Identify which cell holds the provided text, then report its (X, Y) central coordinate. 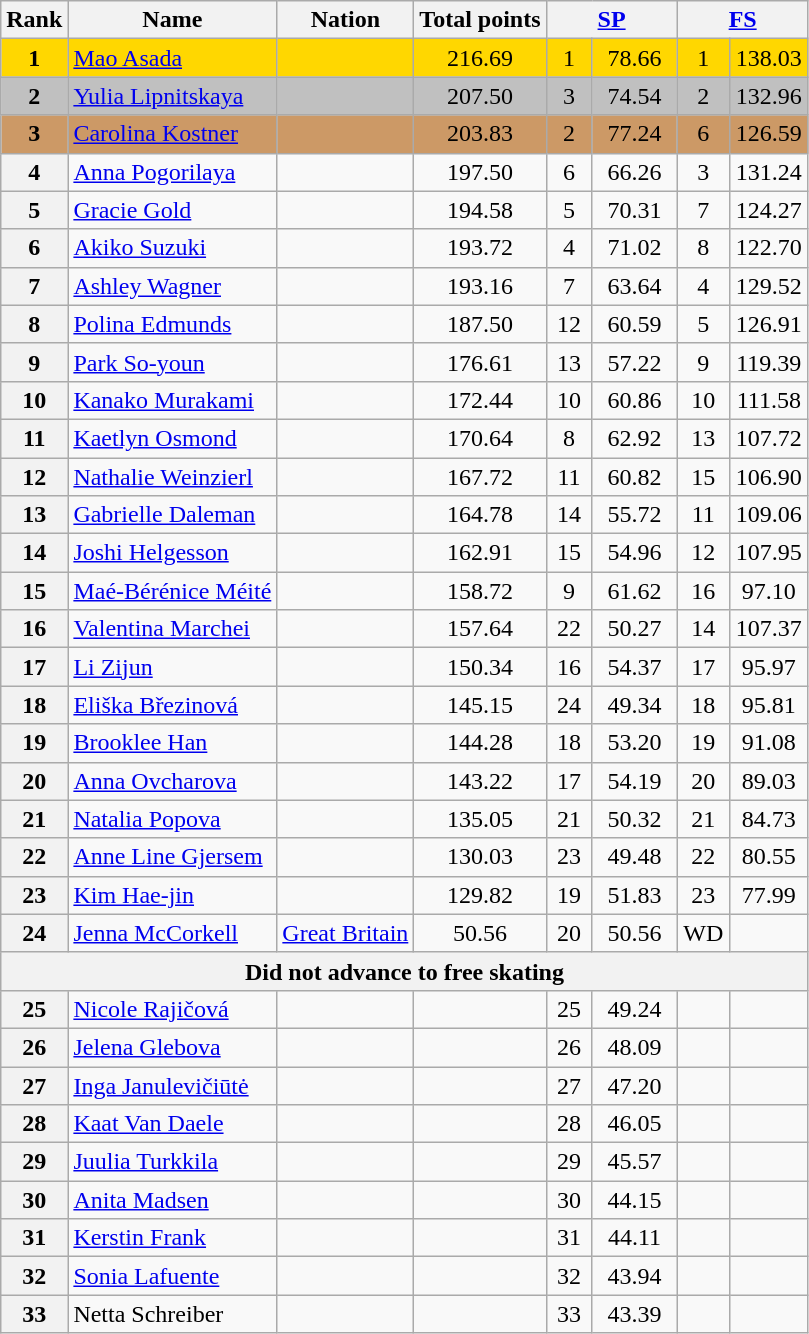
43.94 (634, 1276)
60.59 (634, 324)
57.22 (634, 362)
Jenna McCorkell (172, 933)
54.37 (634, 667)
63.64 (634, 286)
193.72 (480, 248)
107.95 (768, 553)
107.72 (768, 438)
55.72 (634, 515)
197.50 (480, 172)
91.08 (768, 743)
Name (172, 20)
124.27 (768, 210)
60.82 (634, 477)
95.97 (768, 667)
74.54 (634, 96)
144.28 (480, 743)
126.91 (768, 324)
51.83 (634, 895)
187.50 (480, 324)
Gabrielle Daleman (172, 515)
157.64 (480, 629)
49.48 (634, 857)
Carolina Kostner (172, 134)
54.19 (634, 781)
129.52 (768, 286)
89.03 (768, 781)
119.39 (768, 362)
WD (703, 933)
46.05 (634, 1124)
145.15 (480, 705)
Joshi Helgesson (172, 553)
107.37 (768, 629)
Kim Hae-jin (172, 895)
45.57 (634, 1162)
77.99 (768, 895)
172.44 (480, 400)
Juulia Turkkila (172, 1162)
207.50 (480, 96)
176.61 (480, 362)
143.22 (480, 781)
Did not advance to free skating (404, 971)
71.02 (634, 248)
Anita Madsen (172, 1200)
62.92 (634, 438)
111.58 (768, 400)
61.62 (634, 591)
Nicole Rajičová (172, 1009)
150.34 (480, 667)
Sonia Lafuente (172, 1276)
Anna Pogorilaya (172, 172)
47.20 (634, 1085)
132.96 (768, 96)
Gracie Gold (172, 210)
Yulia Lipnitskaya (172, 96)
106.90 (768, 477)
130.03 (480, 857)
Rank (34, 20)
50.32 (634, 819)
50.27 (634, 629)
Polina Edmunds (172, 324)
193.16 (480, 286)
135.05 (480, 819)
49.24 (634, 1009)
Kaat Van Daele (172, 1124)
43.39 (634, 1314)
Kerstin Frank (172, 1238)
126.59 (768, 134)
203.83 (480, 134)
95.81 (768, 705)
97.10 (768, 591)
44.11 (634, 1238)
Nation (346, 20)
Jelena Glebova (172, 1047)
167.72 (480, 477)
216.69 (480, 58)
Natalia Popova (172, 819)
53.20 (634, 743)
Anna Ovcharova (172, 781)
164.78 (480, 515)
162.91 (480, 553)
131.24 (768, 172)
138.03 (768, 58)
Akiko Suzuki (172, 248)
129.82 (480, 895)
Inga Janulevičiūtė (172, 1085)
48.09 (634, 1047)
80.55 (768, 857)
Anne Line Gjersem (172, 857)
Kanako Murakami (172, 400)
Netta Schreiber (172, 1314)
Kaetlyn Osmond (172, 438)
49.34 (634, 705)
44.15 (634, 1200)
Ashley Wagner (172, 286)
70.31 (634, 210)
77.24 (634, 134)
170.64 (480, 438)
194.58 (480, 210)
66.26 (634, 172)
Nathalie Weinzierl (172, 477)
54.96 (634, 553)
Valentina Marchei (172, 629)
Maé-Bérénice Méité (172, 591)
109.06 (768, 515)
Great Britain (346, 933)
SP (612, 20)
Li Zijun (172, 667)
Mao Asada (172, 58)
Brooklee Han (172, 743)
158.72 (480, 591)
122.70 (768, 248)
78.66 (634, 58)
Eliška Březinová (172, 705)
60.86 (634, 400)
Park So-youn (172, 362)
FS (742, 20)
84.73 (768, 819)
Total points (480, 20)
